Return the [x, y] coordinate for the center point of the cell that contains the specified text.  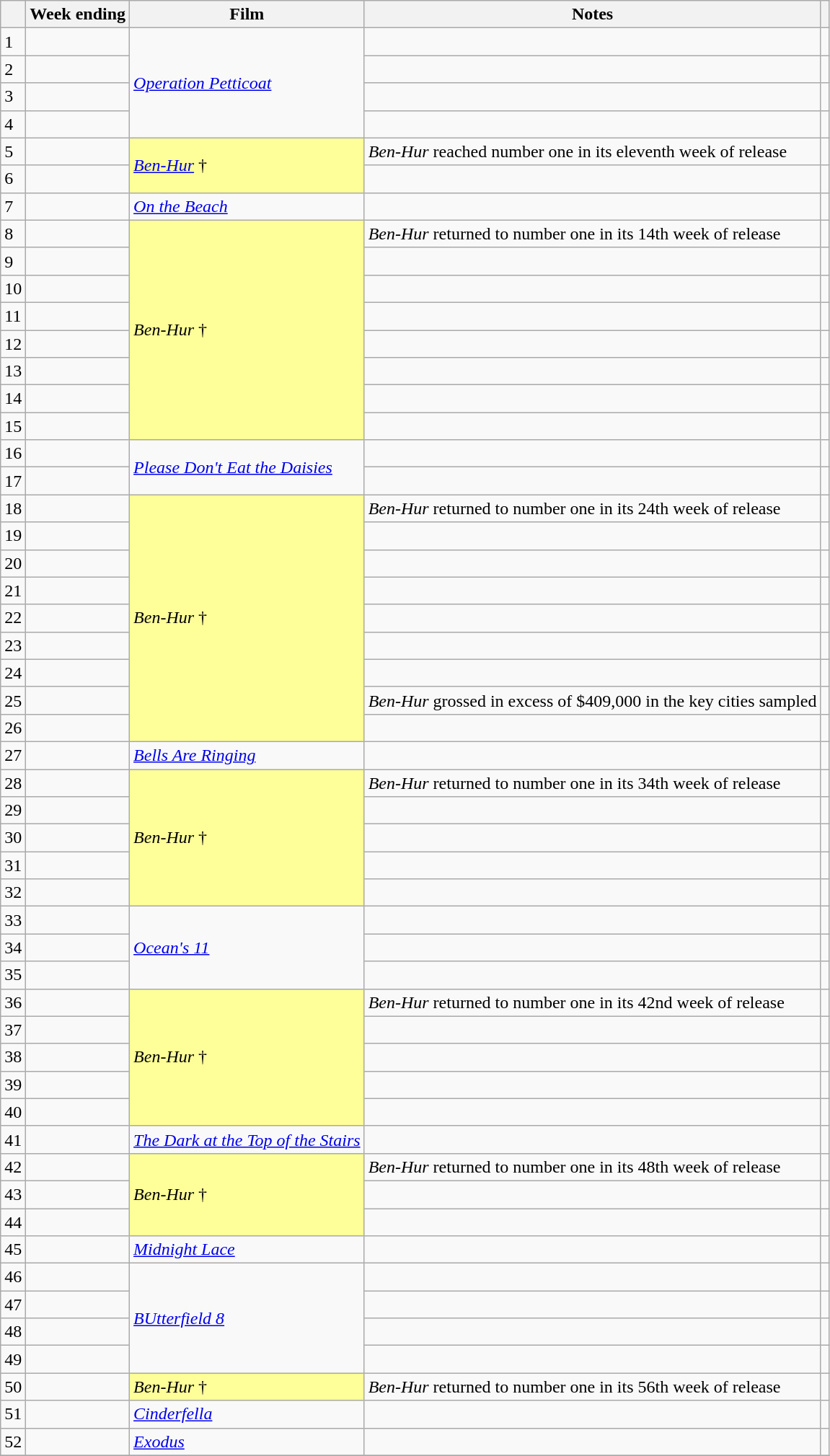
2 [13, 69]
6 [13, 179]
28 [13, 782]
22 [13, 618]
48 [13, 1332]
Bells Are Ringing [247, 755]
11 [13, 316]
Ben-Hur returned to number one in its 14th week of release [593, 234]
Notes [593, 14]
BUtterfield 8 [247, 1318]
13 [13, 371]
14 [13, 399]
37 [13, 1030]
29 [13, 811]
39 [13, 1085]
38 [13, 1057]
Ben-Hur returned to number one in its 48th week of release [593, 1167]
Midnight Lace [247, 1250]
51 [13, 1414]
47 [13, 1305]
49 [13, 1359]
23 [13, 645]
The Dark at the Top of the Stairs [247, 1139]
Exodus [247, 1442]
45 [13, 1250]
20 [13, 563]
33 [13, 920]
Ben-Hur reached number one in its eleventh week of release [593, 151]
Film [247, 14]
44 [13, 1222]
40 [13, 1112]
16 [13, 454]
31 [13, 865]
8 [13, 234]
9 [13, 261]
35 [13, 975]
Cinderfella [247, 1414]
26 [13, 728]
12 [13, 344]
42 [13, 1167]
19 [13, 536]
Ben-Hur returned to number one in its 34th week of release [593, 782]
46 [13, 1277]
1 [13, 42]
Ben-Hur returned to number one in its 42nd week of release [593, 1002]
34 [13, 948]
Ben-Hur returned to number one in its 56th week of release [593, 1387]
15 [13, 426]
30 [13, 838]
3 [13, 97]
On the Beach [247, 206]
32 [13, 893]
25 [13, 700]
Ben-Hur grossed in excess of $409,000 in the key cities sampled [593, 700]
Week ending [78, 14]
18 [13, 508]
10 [13, 288]
43 [13, 1194]
Ben-Hur returned to number one in its 24th week of release [593, 508]
17 [13, 481]
21 [13, 591]
41 [13, 1139]
Ocean's 11 [247, 948]
Operation Petticoat [247, 83]
24 [13, 673]
Please Don't Eat the Daisies [247, 467]
5 [13, 151]
4 [13, 124]
7 [13, 206]
36 [13, 1002]
50 [13, 1387]
52 [13, 1442]
27 [13, 755]
